Find where the given text appears and provide that cell's center as [X, Y] coordinate. 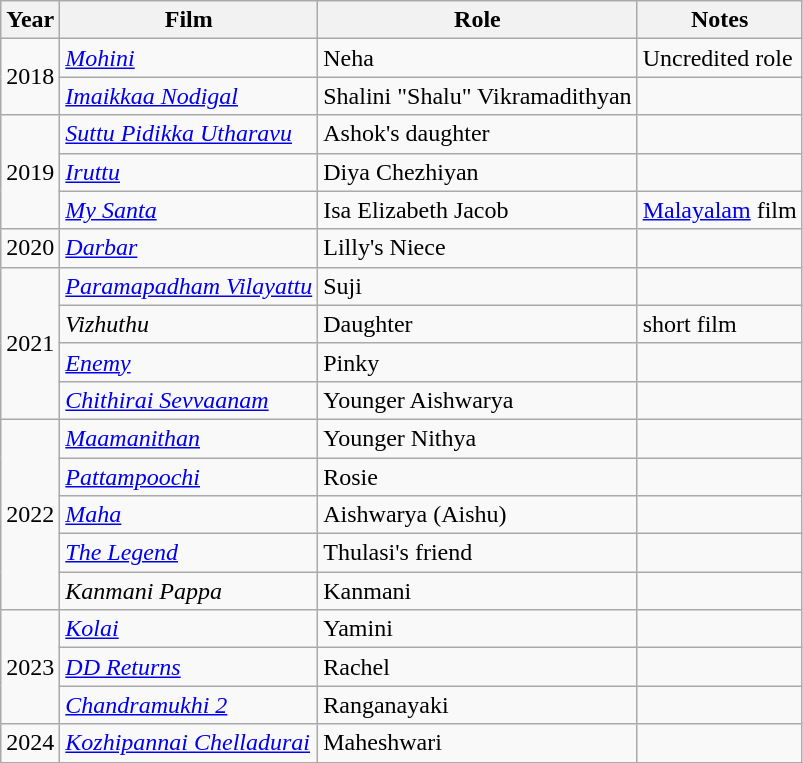
Neha [478, 58]
Thulasi's friend [478, 553]
Notes [720, 20]
2019 [30, 172]
Suji [478, 286]
My Santa [189, 210]
Pattampoochi [189, 477]
Ashok's daughter [478, 134]
2023 [30, 667]
Chandramukhi 2 [189, 705]
short film [720, 324]
Younger Aishwarya [478, 400]
The Legend [189, 553]
Vizhuthu [189, 324]
Imaikkaa Nodigal [189, 96]
Malayalam film [720, 210]
2022 [30, 514]
Maha [189, 515]
Kanmani [478, 591]
2024 [30, 743]
Shalini "Shalu" Vikramadithyan [478, 96]
Rosie [478, 477]
Darbar [189, 248]
Kolai [189, 629]
Kanmani Pappa [189, 591]
Kozhipannai Chelladurai [189, 743]
Enemy [189, 362]
2021 [30, 343]
Pinky [478, 362]
Chithirai Sevvaanam [189, 400]
Uncredited role [720, 58]
Diya Chezhiyan [478, 172]
Lilly's Niece [478, 248]
Iruttu [189, 172]
Ranganayaki [478, 705]
2018 [30, 77]
Film [189, 20]
2020 [30, 248]
Mohini [189, 58]
Maamanithan [189, 438]
Suttu Pidikka Utharavu [189, 134]
Year [30, 20]
Role [478, 20]
Daughter [478, 324]
DD Returns [189, 667]
Younger Nithya [478, 438]
Yamini [478, 629]
Isa Elizabeth Jacob [478, 210]
Paramapadham Vilayattu [189, 286]
Rachel [478, 667]
Aishwarya (Aishu) [478, 515]
Maheshwari [478, 743]
